Output the (x, y) coordinate of the center of the cell containing the given text.  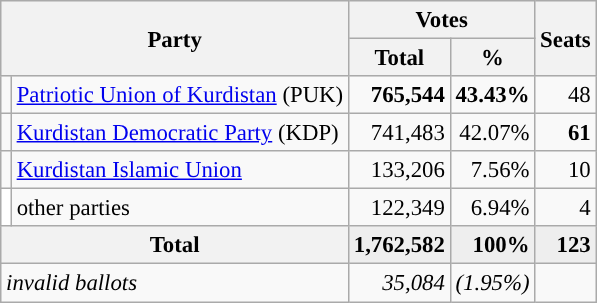
61 (566, 133)
7.56% (492, 170)
100% (492, 245)
invalid ballots (175, 283)
Party (175, 38)
10 (566, 170)
6.94% (492, 208)
Patriotic Union of Kurdistan (PUK) (180, 95)
122,349 (399, 208)
other parties (180, 208)
35,084 (399, 283)
43.43% (492, 95)
(1.95%) (492, 283)
133,206 (399, 170)
765,544 (399, 95)
4 (566, 208)
42.07% (492, 133)
123 (566, 245)
741,483 (399, 133)
1,762,582 (399, 245)
Kurdistan Democratic Party (KDP) (180, 133)
48 (566, 95)
% (492, 58)
Kurdistan Islamic Union (180, 170)
Votes (441, 20)
Seats (566, 38)
